Search for the cell housing the specified text and yield its [x, y] center coordinate. 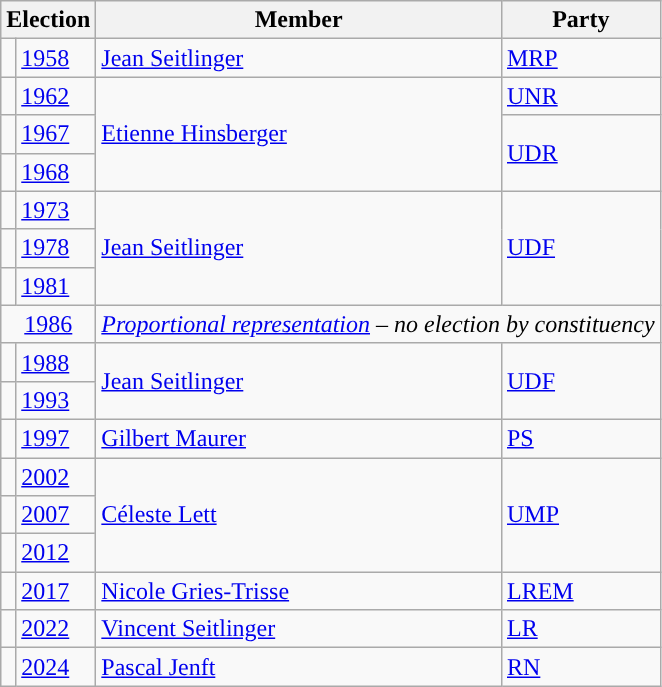
1981 [56, 286]
Member [299, 20]
MRP [580, 58]
PS [580, 438]
1968 [56, 172]
Etienne Hinsberger [299, 134]
2024 [56, 667]
2017 [56, 591]
Election [48, 20]
UMP [580, 515]
Pascal Jenft [299, 667]
Nicole Gries-Trisse [299, 591]
2012 [56, 553]
1997 [56, 438]
Céleste Lett [299, 515]
1958 [56, 58]
1973 [56, 210]
1978 [56, 248]
Gilbert Maurer [299, 438]
Party [580, 20]
2007 [56, 515]
RN [580, 667]
Vincent Seitlinger [299, 629]
UNR [580, 96]
1967 [56, 134]
2022 [56, 629]
LREM [580, 591]
1986 [48, 324]
LR [580, 629]
1993 [56, 400]
1962 [56, 96]
2002 [56, 477]
1988 [56, 362]
UDR [580, 153]
Proportional representation – no election by constituency [378, 324]
